From the cell containing the given text, extract its center point as (x, y) coordinate. 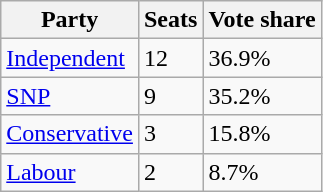
12 (170, 58)
Independent (70, 58)
36.9% (262, 58)
2 (170, 172)
Labour (70, 172)
35.2% (262, 96)
9 (170, 96)
Vote share (262, 20)
15.8% (262, 134)
SNP (70, 96)
Conservative (70, 134)
Seats (170, 20)
3 (170, 134)
8.7% (262, 172)
Party (70, 20)
